Locate the cell with the specified text and output its (x, y) center coordinate. 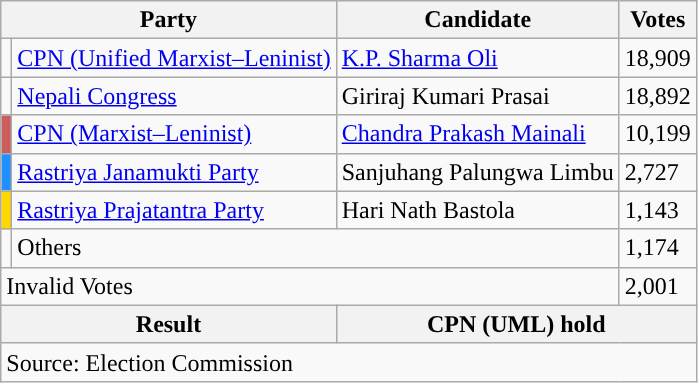
Sanjuhang Palungwa Limbu (478, 172)
18,892 (658, 96)
CPN (Marxist–Leninist) (174, 134)
Hari Nath Bastola (478, 210)
Giriraj Kumari Prasai (478, 96)
2,001 (658, 286)
Invalid Votes (310, 286)
Votes (658, 20)
Others (316, 248)
CPN (UML) hold (516, 324)
Chandra Prakash Mainali (478, 134)
18,909 (658, 58)
1,174 (658, 248)
Result (168, 324)
2,727 (658, 172)
Rastriya Prajatantra Party (174, 210)
1,143 (658, 210)
CPN (Unified Marxist–Leninist) (174, 58)
Rastriya Janamukti Party (174, 172)
10,199 (658, 134)
Source: Election Commission (349, 362)
Nepali Congress (174, 96)
K.P. Sharma Oli (478, 58)
Candidate (478, 20)
Party (168, 20)
